For the text-containing cell, return its midpoint in [X, Y] coordinate format. 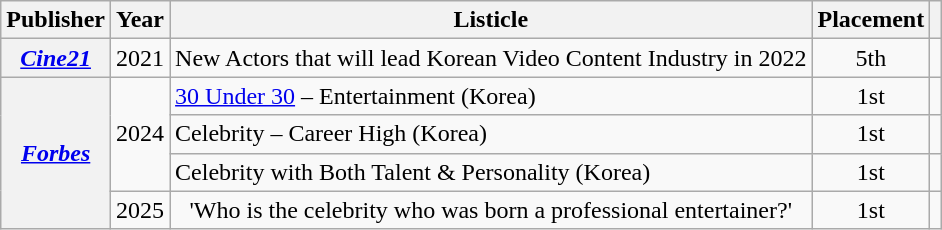
Cine21 [56, 58]
Listicle [491, 20]
Year [140, 20]
'Who is the celebrity who was born a professional entertainer?' [491, 210]
Celebrity with Both Talent & Personality (Korea) [491, 172]
30 Under 30 – Entertainment (Korea) [491, 96]
Celebrity – Career High (Korea) [491, 134]
5th [871, 58]
Publisher [56, 20]
Placement [871, 20]
2021 [140, 58]
Forbes [56, 153]
2025 [140, 210]
2024 [140, 134]
New Actors that will lead Korean Video Content Industry in 2022 [491, 58]
